Capture the cell that displays the provided text and extract its [x, y] central coordinate. 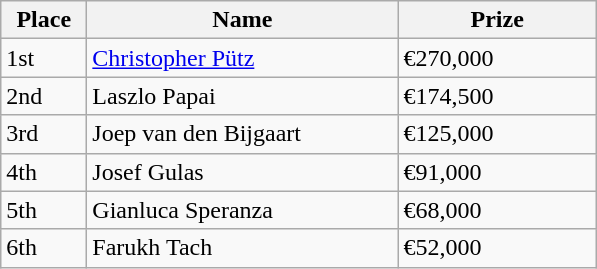
€91,000 [498, 172]
Place [44, 20]
€52,000 [498, 248]
€174,500 [498, 96]
1st [44, 58]
Prize [498, 20]
4th [44, 172]
Laszlo Papai [242, 96]
2nd [44, 96]
€68,000 [498, 210]
3rd [44, 134]
Joep van den Bijgaart [242, 134]
Farukh Tach [242, 248]
Name [242, 20]
Josef Gulas [242, 172]
€125,000 [498, 134]
Christopher Pütz [242, 58]
Gianluca Speranza [242, 210]
5th [44, 210]
€270,000 [498, 58]
6th [44, 248]
